Provide the (x, y) coordinate of the cell's center where the given text is located.  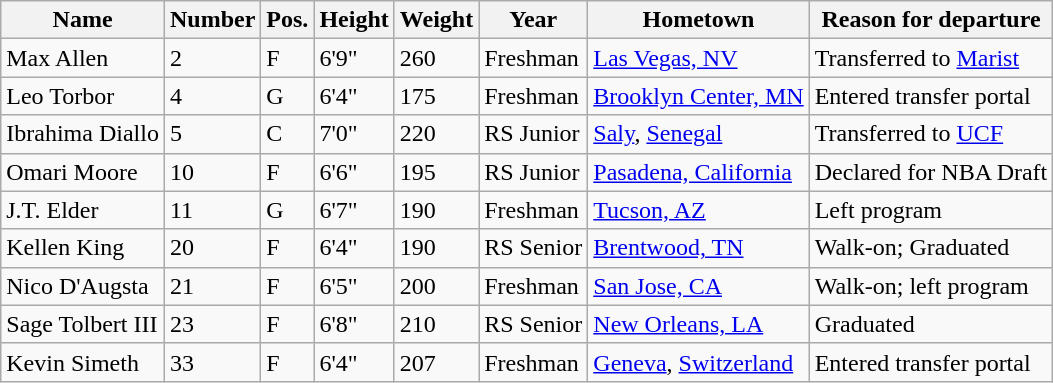
Weight (436, 20)
7'0" (354, 134)
C (288, 134)
23 (212, 324)
Geneva, Switzerland (698, 362)
Hometown (698, 20)
Walk-on; left program (931, 286)
220 (436, 134)
Kellen King (83, 248)
Number (212, 20)
Reason for departure (931, 20)
20 (212, 248)
4 (212, 96)
Ibrahima Diallo (83, 134)
2 (212, 58)
207 (436, 362)
Declared for NBA Draft (931, 172)
Max Allen (83, 58)
Transferred to Marist (931, 58)
Brentwood, TN (698, 248)
Nico D'Augsta (83, 286)
6'6" (354, 172)
Kevin Simeth (83, 362)
6'5" (354, 286)
33 (212, 362)
Pasadena, California (698, 172)
210 (436, 324)
21 (212, 286)
Height (354, 20)
Year (534, 20)
Omari Moore (83, 172)
260 (436, 58)
5 (212, 134)
San Jose, CA (698, 286)
Walk-on; Graduated (931, 248)
New Orleans, LA (698, 324)
Saly, Senegal (698, 134)
11 (212, 210)
6'9" (354, 58)
Pos. (288, 20)
J.T. Elder (83, 210)
Transferred to UCF (931, 134)
Leo Torbor (83, 96)
10 (212, 172)
Sage Tolbert III (83, 324)
Brooklyn Center, MN (698, 96)
Tucson, AZ (698, 210)
6'8" (354, 324)
195 (436, 172)
200 (436, 286)
Las Vegas, NV (698, 58)
Name (83, 20)
Graduated (931, 324)
Left program (931, 210)
6'7" (354, 210)
175 (436, 96)
